Determine the (X, Y) coordinate at the center of the cell enclosing the given text.  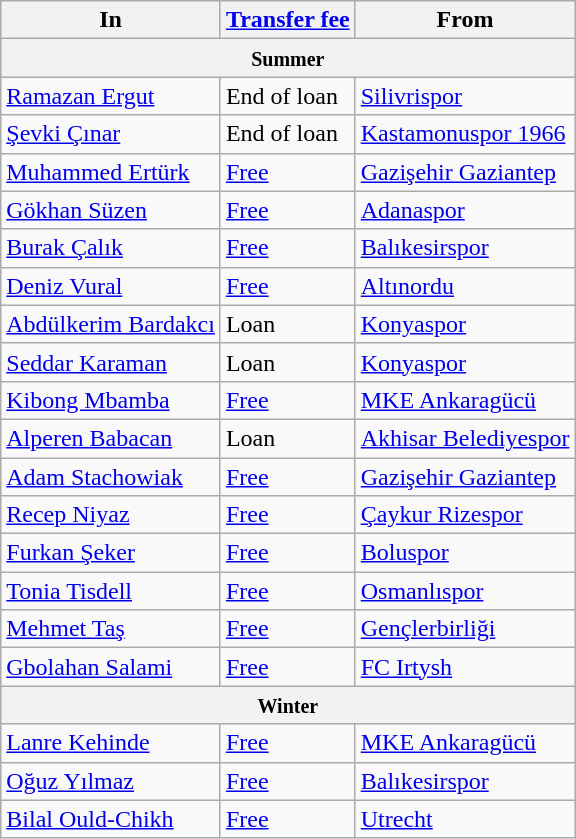
FC Irtysh (465, 667)
Seddar Karaman (111, 362)
Kastamonuspor 1966 (465, 134)
Ramazan Ergut (111, 96)
Kibong Mbamba (111, 400)
Mehmet Taş (111, 629)
Burak Çalık (111, 248)
Winter (288, 705)
Muhammed Ertürk (111, 172)
Adanaspor (465, 210)
Adam Stachowiak (111, 477)
Osmanlıspor (465, 591)
Abdülkerim Bardakcı (111, 324)
Lanre Kehinde (111, 743)
In (111, 20)
Oğuz Yılmaz (111, 781)
Recep Niyaz (111, 515)
Deniz Vural (111, 286)
Furkan Şeker (111, 553)
From (465, 20)
Gençlerbirliği (465, 629)
Altınordu (465, 286)
Tonia Tisdell (111, 591)
Akhisar Belediyespor (465, 438)
Gökhan Süzen (111, 210)
Transfer fee (288, 20)
Alperen Babacan (111, 438)
Bilal Ould-Chikh (111, 819)
Gbolahan Salami (111, 667)
Summer (288, 58)
Utrecht (465, 819)
Silivrispor (465, 96)
Çaykur Rizespor (465, 515)
Şevki Çınar (111, 134)
Boluspor (465, 553)
